Capture the cell that displays the provided text and extract its (x, y) central coordinate. 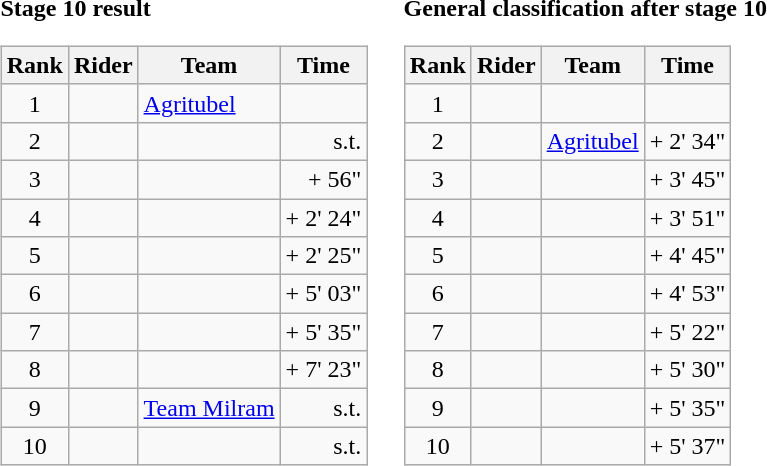
+ 4' 45" (688, 256)
+ 7' 23" (324, 370)
+ 3' 51" (688, 217)
+ 5' 37" (688, 446)
+ 4' 53" (688, 294)
+ 5' 30" (688, 370)
+ 2' 24" (324, 217)
+ 56" (324, 179)
Team Milram (209, 408)
+ 5' 22" (688, 332)
+ 3' 45" (688, 179)
+ 5' 03" (324, 294)
+ 2' 25" (324, 256)
+ 2' 34" (688, 141)
